Capture the cell that displays the provided text and extract its (X, Y) central coordinate. 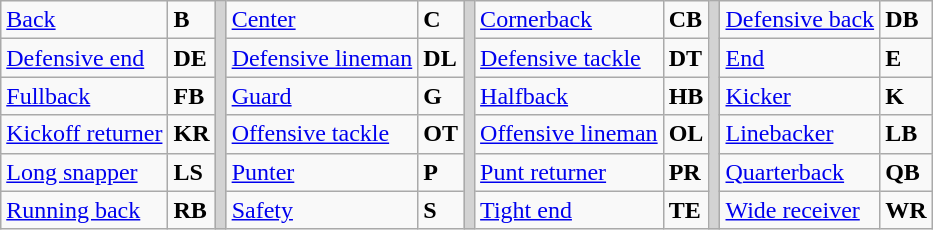
Linebacker (800, 134)
DE (192, 58)
Defensive lineman (322, 58)
Back (84, 20)
Center (322, 20)
Kicker (800, 96)
Tight end (570, 210)
Halfback (570, 96)
S (441, 210)
Safety (322, 210)
C (441, 20)
G (441, 96)
WR (906, 210)
Kickoff returner (84, 134)
Punt returner (570, 172)
LS (192, 172)
CB (686, 20)
End (800, 58)
Long snapper (84, 172)
QB (906, 172)
B (192, 20)
Cornerback (570, 20)
K (906, 96)
FB (192, 96)
P (441, 172)
Defensive back (800, 20)
PR (686, 172)
Defensive tackle (570, 58)
RB (192, 210)
OL (686, 134)
Guard (322, 96)
Wide receiver (800, 210)
DL (441, 58)
Running back (84, 210)
OT (441, 134)
KR (192, 134)
Offensive tackle (322, 134)
HB (686, 96)
DB (906, 20)
E (906, 58)
LB (906, 134)
Punter (322, 172)
Quarterback (800, 172)
Offensive lineman (570, 134)
DT (686, 58)
Defensive end (84, 58)
Fullback (84, 96)
TE (686, 210)
